From the cell containing the given text, extract its center point as [X, Y] coordinate. 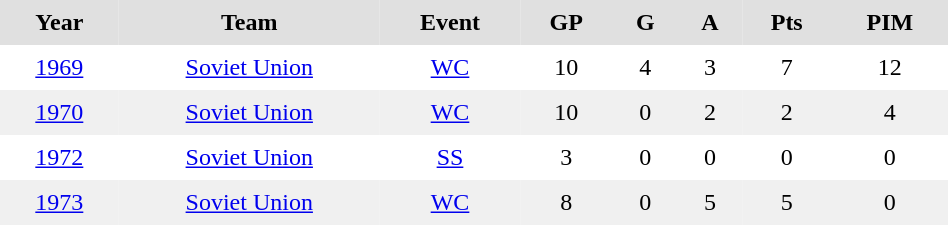
Pts [787, 22]
Team [250, 22]
PIM [890, 22]
12 [890, 68]
SS [450, 158]
Event [450, 22]
Year [60, 22]
G [645, 22]
7 [787, 68]
A [710, 22]
GP [566, 22]
1970 [60, 112]
1973 [60, 202]
8 [566, 202]
1972 [60, 158]
1969 [60, 68]
